Identify which cell holds the provided text, then report its (X, Y) central coordinate. 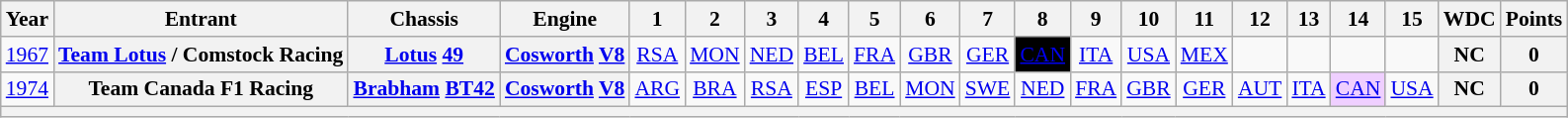
ARG (657, 89)
5 (874, 19)
8 (1042, 19)
Points (1534, 19)
6 (931, 19)
3 (772, 19)
MEX (1204, 55)
1 (657, 19)
Team Canada F1 Racing (201, 89)
BRA (715, 89)
Team Lotus / Comstock Racing (201, 55)
7 (988, 19)
Engine (565, 19)
13 (1308, 19)
1974 (28, 89)
11 (1204, 19)
SWE (988, 89)
Year (28, 19)
Chassis (423, 19)
1967 (28, 55)
14 (1359, 19)
9 (1096, 19)
Entrant (201, 19)
AUT (1260, 89)
ESP (824, 89)
Lotus 49 (423, 55)
10 (1148, 19)
15 (1411, 19)
12 (1260, 19)
2 (715, 19)
Brabham BT42 (423, 89)
WDC (1470, 19)
4 (824, 19)
